Return the (x, y) coordinate for the center point of the cell that contains the specified text.  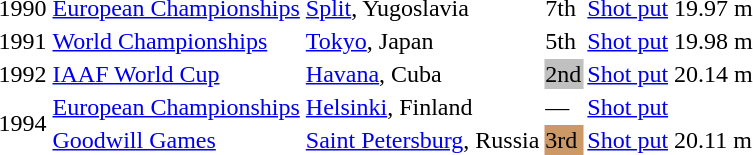
Saint Petersburg, Russia (422, 140)
3rd (564, 140)
— (564, 107)
IAAF World Cup (176, 74)
2nd (564, 74)
Tokyo, Japan (422, 41)
European Championships (176, 107)
Goodwill Games (176, 140)
World Championships (176, 41)
Havana, Cuba (422, 74)
5th (564, 41)
Helsinki, Finland (422, 107)
